Pinpoint the cell where the given text exists, returning its [x, y] midpoint coordinate. 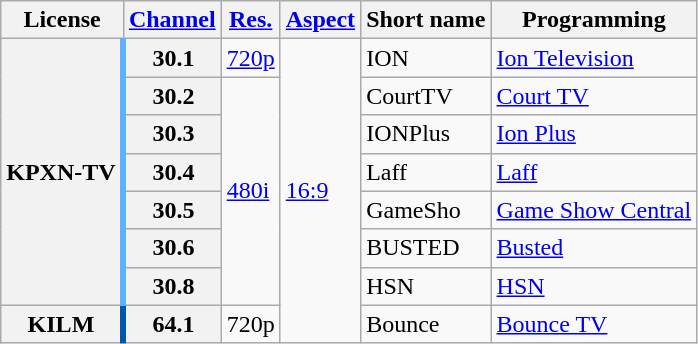
30.4 [172, 172]
Ion Plus [594, 134]
Ion Television [594, 58]
480i [250, 191]
16:9 [320, 191]
Aspect [320, 20]
30.5 [172, 210]
30.1 [172, 58]
Res. [250, 20]
KILM [62, 324]
Short name [426, 20]
Game Show Central [594, 210]
Channel [172, 20]
Court TV [594, 96]
License [62, 20]
IONPlus [426, 134]
30.2 [172, 96]
64.1 [172, 324]
Busted [594, 248]
KPXN-TV [62, 172]
30.8 [172, 286]
GameSho [426, 210]
Bounce TV [594, 324]
Programming [594, 20]
30.3 [172, 134]
ION [426, 58]
CourtTV [426, 96]
Bounce [426, 324]
BUSTED [426, 248]
30.6 [172, 248]
